Pinpoint the cell where the given text exists, returning its [x, y] midpoint coordinate. 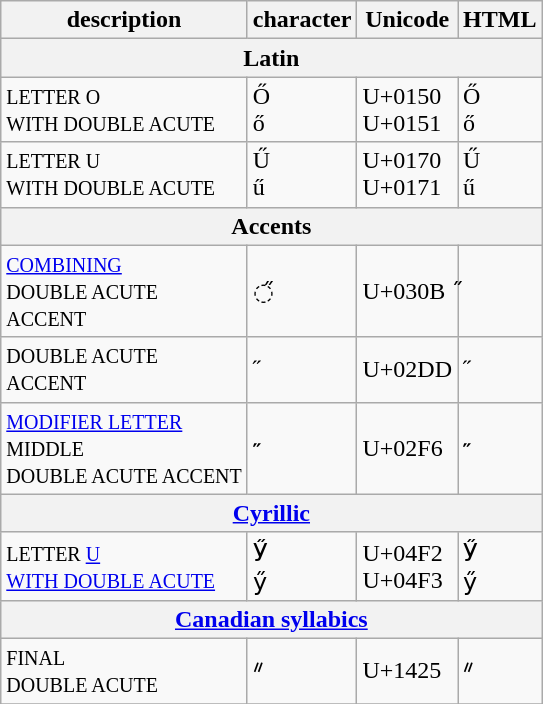
HTML [500, 20]
DOUBLE ACUTEACCENT [124, 370]
FINALDOUBLE ACUTE [124, 670]
U+0150U+0151 [408, 110]
character [302, 20]
description [124, 20]
Cyrillic [272, 513]
U+02DD [408, 370]
Canadian syllabics [272, 619]
U+1425 [408, 670]
◌̋ [302, 291]
MODIFIER LETTERMIDDLEDOUBLE ACUTE ACCENT [124, 448]
U+030B [408, 291]
U+04F2U+04F3 [408, 566]
Accents [272, 226]
U+0170U+0171 [408, 174]
U+02F6 [408, 448]
Unicode [408, 20]
COMBININGDOUBLE ACUTEACCENT [124, 291]
Latin [272, 58]
̋ [500, 291]
LETTER OWITH DOUBLE ACUTE [124, 110]
